Return (X, Y) of the center of cell containing provided text 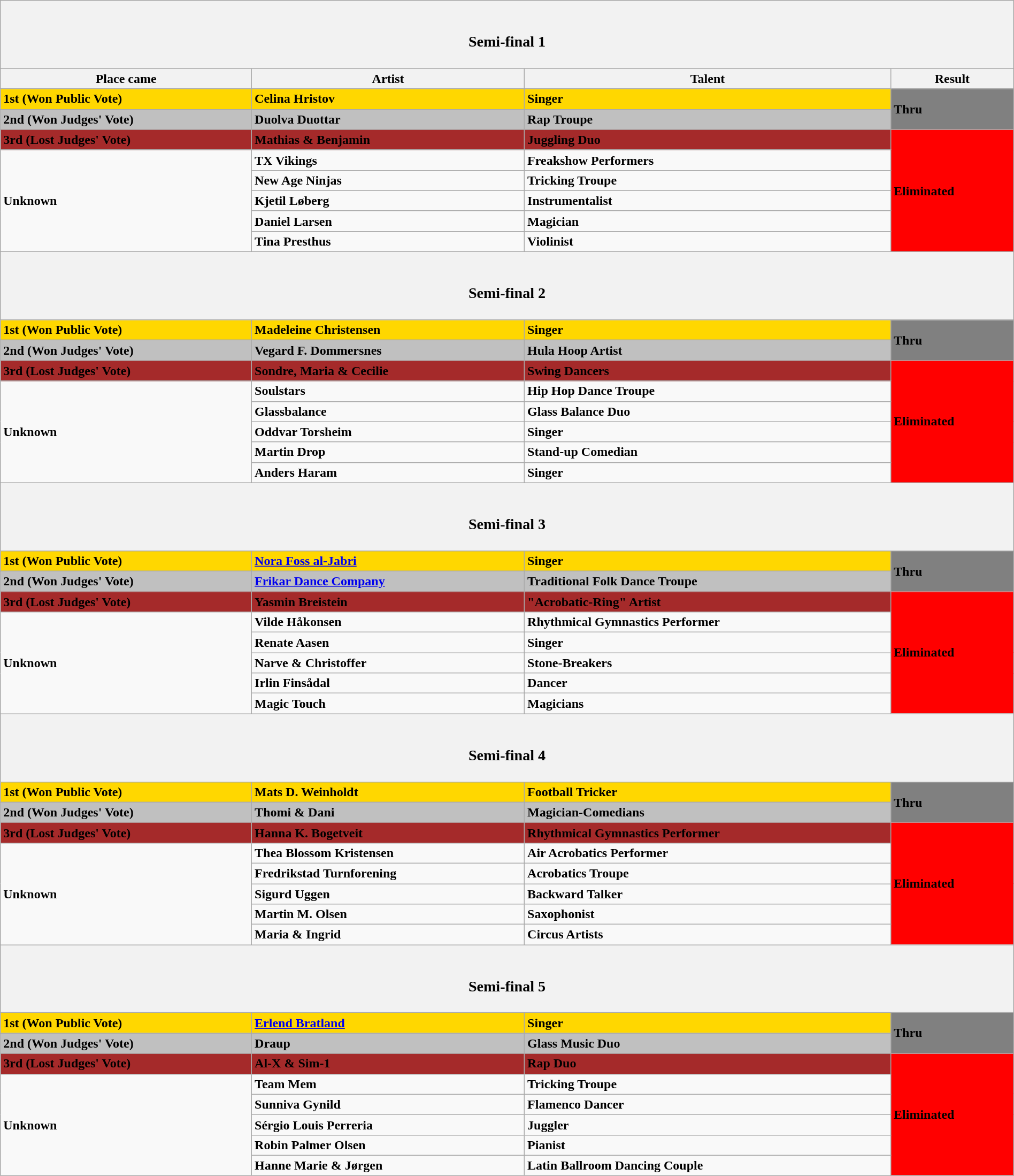
Hanna K. Bogetveit (388, 833)
Artist (388, 79)
Thea Blossom Kristensen (388, 853)
Hula Hoop Artist (708, 350)
Stone-Breakers (708, 663)
Semi-final 3 (507, 517)
Fredrikstad Turnforening (388, 873)
Al-X & Sim-1 (388, 1064)
Place came (126, 79)
Acrobatics Troupe (708, 873)
Magic Touch (388, 704)
Narve & Christoffer (388, 663)
Juggling Duo (708, 140)
Team Mem (388, 1084)
Hanne Marie & Jørgen (388, 1165)
Duolva Duottar (388, 119)
Semi-final 5 (507, 979)
Oddvar Torsheim (388, 432)
Tina Presthus (388, 241)
Rap Troupe (708, 119)
Circus Artists (708, 935)
Thomi & Dani (388, 812)
Erlend Bratland (388, 1023)
Latin Ballroom Dancing Couple (708, 1165)
Traditional Folk Dance Troupe (708, 582)
Magicians (708, 704)
Pianist (708, 1145)
Vegard F. Dommersnes (388, 350)
New Age Ninjas (388, 180)
Sigurd Uggen (388, 894)
Swing Dancers (708, 371)
Sondre, Maria & Cecilie (388, 371)
Robin Palmer Olsen (388, 1145)
Martin Drop (388, 452)
Glass Music Duo (708, 1043)
Daniel Larsen (388, 221)
"Acrobatic-Ring" Artist (708, 602)
Maria & Ingrid (388, 935)
Glassbalance (388, 411)
Semi-final 2 (507, 286)
Instrumentalist (708, 201)
Magician-Comedians (708, 812)
Freakshow Performers (708, 160)
Violinist (708, 241)
Juggler (708, 1125)
Renate Aasen (388, 643)
Flamenco Dancer (708, 1104)
Rap Duo (708, 1064)
TX Vikings (388, 160)
Air Acrobatics Performer (708, 853)
Irlin Finsådal (388, 683)
Semi-final 4 (507, 748)
Hip Hop Dance Troupe (708, 391)
Frikar Dance Company (388, 582)
Football Tricker (708, 792)
Sunniva Gynild (388, 1104)
Glass Balance Duo (708, 411)
Backward Talker (708, 894)
Soulstars (388, 391)
Dancer (708, 683)
Stand-up Comedian (708, 452)
Mathias & Benjamin (388, 140)
Nora Foss al-Jabri (388, 561)
Kjetil Løberg (388, 201)
Madeleine Christensen (388, 330)
Vilde Håkonsen (388, 622)
Martin M. Olsen (388, 914)
Sérgio Louis Perreria (388, 1125)
Draup (388, 1043)
Semi-final 1 (507, 34)
Talent (708, 79)
Celina Hristov (388, 99)
Yasmin Breistein (388, 602)
Result (952, 79)
Mats D. Weinholdt (388, 792)
Magician (708, 221)
Saxophonist (708, 914)
Anders Haram (388, 472)
